Scan for the cell matching the given text and deliver its (X, Y) coordinate at center. 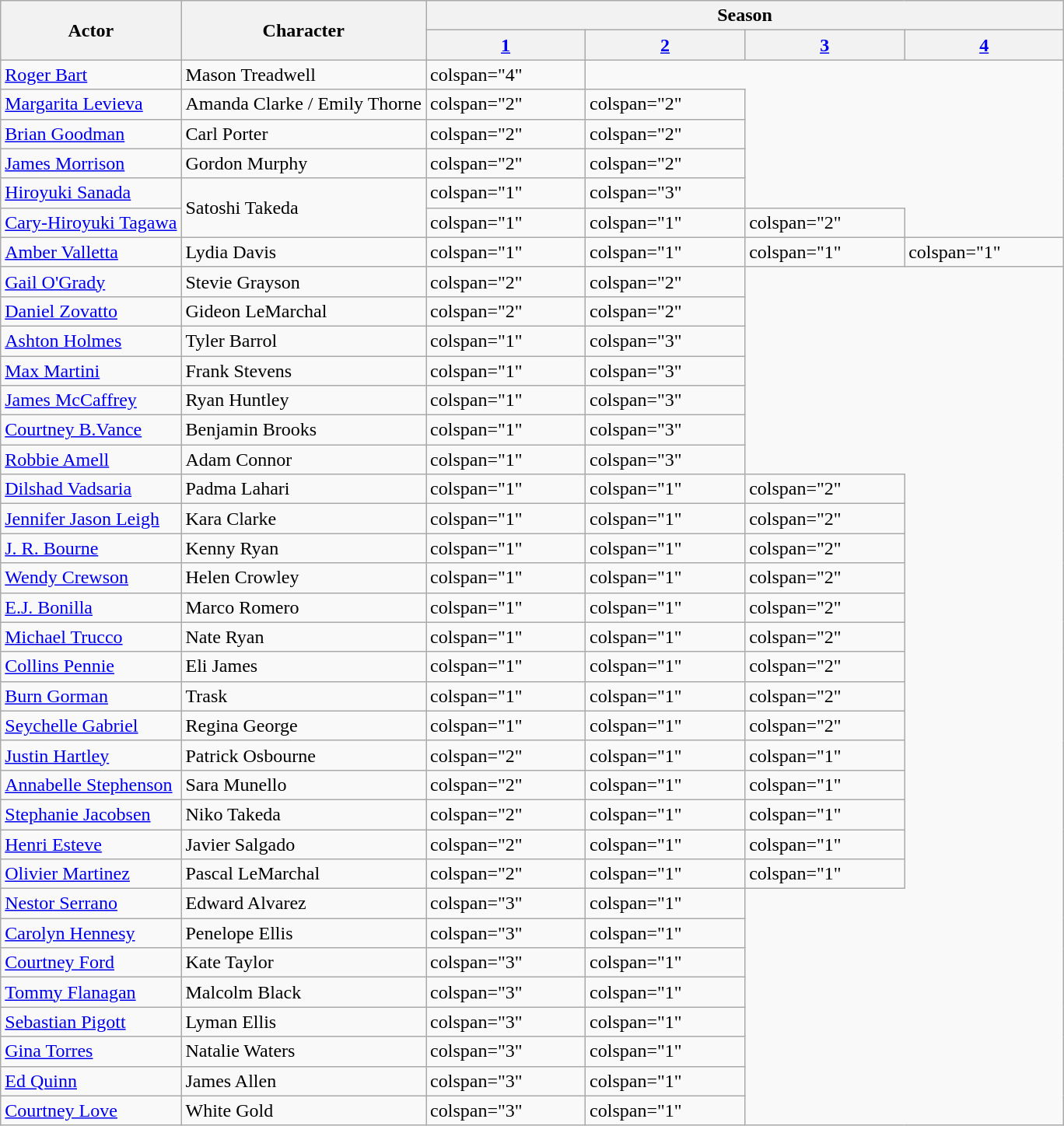
Kenny Ryan (303, 548)
Tyler Barrol (303, 341)
Carolyn Hennesy (91, 933)
Gordon Murphy (303, 163)
Actor (91, 30)
Henri Esteve (91, 844)
Niko Takeda (303, 814)
Season (745, 16)
colspan="4" (506, 75)
4 (985, 45)
Penelope Ellis (303, 933)
James McCaffrey (91, 400)
Robbie Amell (91, 460)
Lydia Davis (303, 252)
Amanda Clarke / Emily Thorne (303, 104)
Hiroyuki Sanada (91, 193)
Justin Hartley (91, 755)
Mason Treadwell (303, 75)
Frank Stevens (303, 371)
Edward Alvarez (303, 904)
Courtney Ford (91, 963)
Pascal LeMarchal (303, 874)
Malcolm Black (303, 992)
2 (666, 45)
Natalie Waters (303, 1051)
Ryan Huntley (303, 400)
Marco Romero (303, 607)
Jennifer Jason Leigh (91, 519)
Cary-Hiroyuki Tagawa (91, 222)
Wendy Crewson (91, 578)
Daniel Zovatto (91, 311)
Javier Salgado (303, 844)
Seychelle Gabriel (91, 726)
Burn Gorman (91, 696)
Kate Taylor (303, 963)
Annabelle Stephenson (91, 785)
3 (824, 45)
Nate Ryan (303, 637)
Amber Valletta (91, 252)
Dilshad Vadsaria (91, 489)
Regina George (303, 726)
Michael Trucco (91, 637)
J. R. Bourne (91, 548)
Courtney Love (91, 1110)
Gail O'Grady (91, 281)
Gideon LeMarchal (303, 311)
Patrick Osbourne (303, 755)
Character (303, 30)
Courtney B.Vance (91, 430)
White Gold (303, 1110)
James Morrison (91, 163)
Sara Munello (303, 785)
Eli James (303, 666)
Brian Goodman (91, 134)
Lyman Ellis (303, 1022)
Satoshi Takeda (303, 208)
Margarita Levieva (91, 104)
Gina Torres (91, 1051)
1 (506, 45)
Sebastian Pigott (91, 1022)
Benjamin Brooks (303, 430)
Adam Connor (303, 460)
E.J. Bonilla (91, 607)
Nestor Serrano (91, 904)
Trask (303, 696)
Olivier Martinez (91, 874)
Roger Bart (91, 75)
Collins Pennie (91, 666)
Ed Quinn (91, 1081)
Max Martini (91, 371)
Stephanie Jacobsen (91, 814)
Tommy Flanagan (91, 992)
Kara Clarke (303, 519)
Padma Lahari (303, 489)
Stevie Grayson (303, 281)
Carl Porter (303, 134)
Ashton Holmes (91, 341)
Helen Crowley (303, 578)
James Allen (303, 1081)
